Detect which cell encompasses the target text, then output its (x, y) center coordinate. 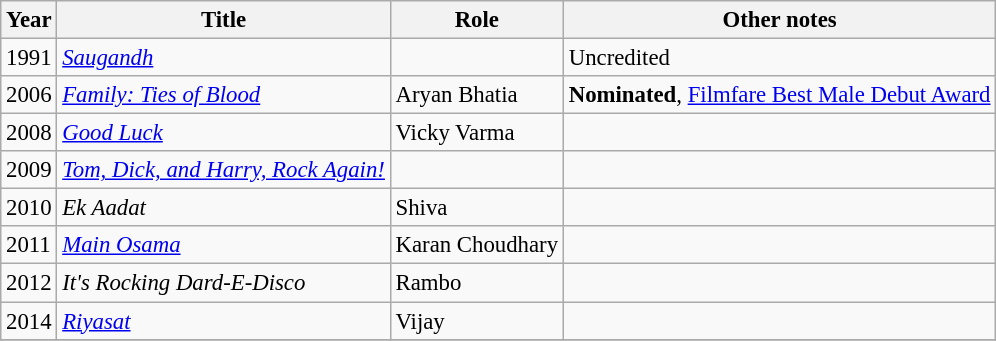
Riyasat (224, 321)
2006 (29, 95)
Family: Ties of Blood (224, 95)
Tom, Dick, and Harry, Rock Again! (224, 170)
Ek Aadat (224, 208)
Shiva (476, 208)
Vijay (476, 321)
Nominated, Filmfare Best Male Debut Award (779, 95)
Aryan Bhatia (476, 95)
Year (29, 20)
2009 (29, 170)
2011 (29, 245)
Uncredited (779, 58)
Karan Choudhary (476, 245)
Good Luck (224, 133)
Main Osama (224, 245)
2008 (29, 133)
2010 (29, 208)
It's Rocking Dard-E-Disco (224, 283)
Role (476, 20)
2014 (29, 321)
Rambo (476, 283)
1991 (29, 58)
2012 (29, 283)
Title (224, 20)
Other notes (779, 20)
Vicky Varma (476, 133)
Saugandh (224, 58)
